From the cell containing the given text, extract its center point as [X, Y] coordinate. 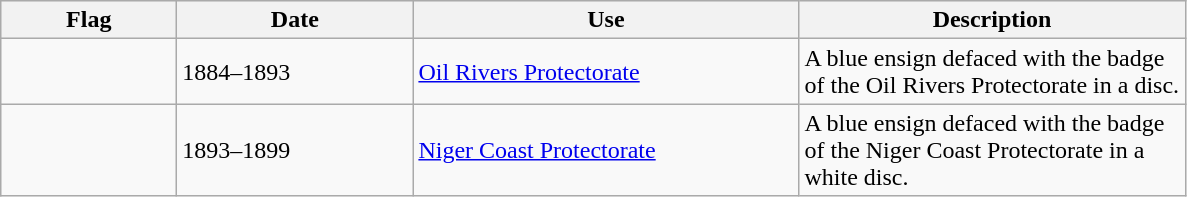
Description [992, 20]
A blue ensign defaced with the badge of the Oil Rivers Protectorate in a disc. [992, 72]
Niger Coast Protectorate [606, 150]
Use [606, 20]
A blue ensign defaced with the badge of the Niger Coast Protectorate in a white disc. [992, 150]
Flag [89, 20]
1893–1899 [295, 150]
Date [295, 20]
1884–1893 [295, 72]
Oil Rivers Protectorate [606, 72]
